Locate the cell with the specified text and output its (X, Y) center coordinate. 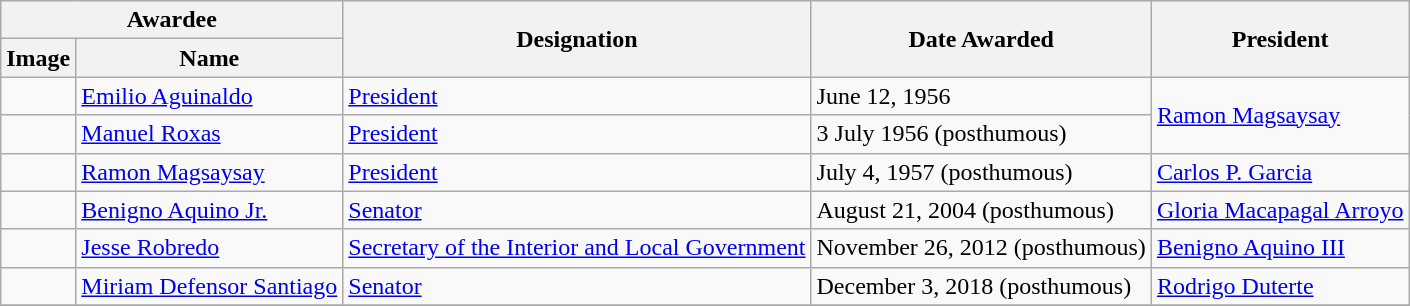
Rodrigo Duterte (1280, 286)
June 12, 1956 (981, 96)
Benigno Aquino Jr. (210, 210)
Awardee (172, 20)
November 26, 2012 (posthumous) (981, 248)
Secretary of the Interior and Local Government (577, 248)
Designation (577, 39)
Carlos P. Garcia (1280, 172)
Manuel Roxas (210, 134)
Emilio Aguinaldo (210, 96)
3 July 1956 (posthumous) (981, 134)
Miriam Defensor Santiago (210, 286)
Date Awarded (981, 39)
Gloria Macapagal Arroyo (1280, 210)
July 4, 1957 (posthumous) (981, 172)
Benigno Aquino III (1280, 248)
December 3, 2018 (posthumous) (981, 286)
August 21, 2004 (posthumous) (981, 210)
Name (210, 58)
Jesse Robredo (210, 248)
Image (38, 58)
